Output the [x, y] coordinate of the center of the cell containing the given text.  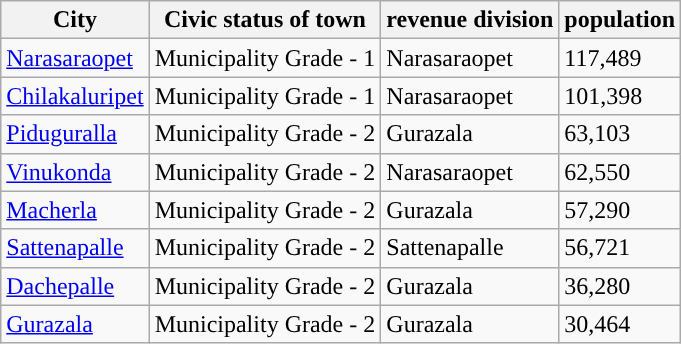
City [75, 20]
57,290 [620, 210]
117,489 [620, 58]
Macherla [75, 210]
Vinukonda [75, 172]
101,398 [620, 96]
Chilakaluripet [75, 96]
revenue division [470, 20]
Civic status of town [265, 20]
population [620, 20]
Dachepalle [75, 286]
36,280 [620, 286]
30,464 [620, 324]
Piduguralla [75, 134]
56,721 [620, 248]
63,103 [620, 134]
62,550 [620, 172]
